Return (X, Y) of the center of cell containing provided text 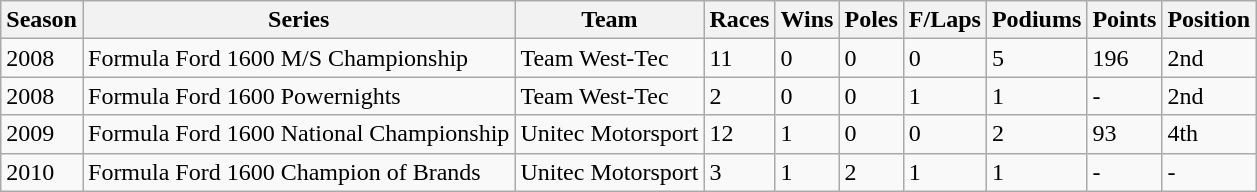
Formula Ford 1600 National Championship (298, 134)
Races (740, 20)
Wins (807, 20)
Poles (871, 20)
Position (1209, 20)
2009 (42, 134)
Formula Ford 1600 Champion of Brands (298, 172)
Points (1124, 20)
2010 (42, 172)
12 (740, 134)
Series (298, 20)
Formula Ford 1600 M/S Championship (298, 58)
93 (1124, 134)
Season (42, 20)
Formula Ford 1600 Powernights (298, 96)
11 (740, 58)
F/Laps (944, 20)
196 (1124, 58)
3 (740, 172)
Podiums (1036, 20)
5 (1036, 58)
4th (1209, 134)
Team (610, 20)
